Provide the (X, Y) coordinate of the cell's center where the given text is located.  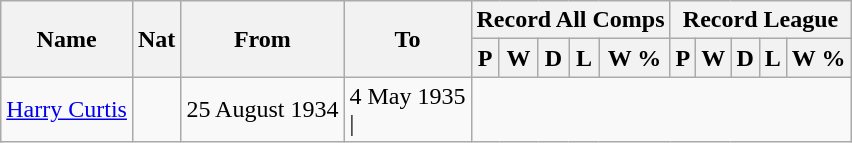
Record All Comps (570, 20)
Record League (760, 20)
25 August 1934 (262, 110)
4 May 1935| (408, 110)
Nat (156, 39)
From (262, 39)
To (408, 39)
Name (67, 39)
Harry Curtis (67, 110)
